From the cell containing the given text, extract its center point as [x, y] coordinate. 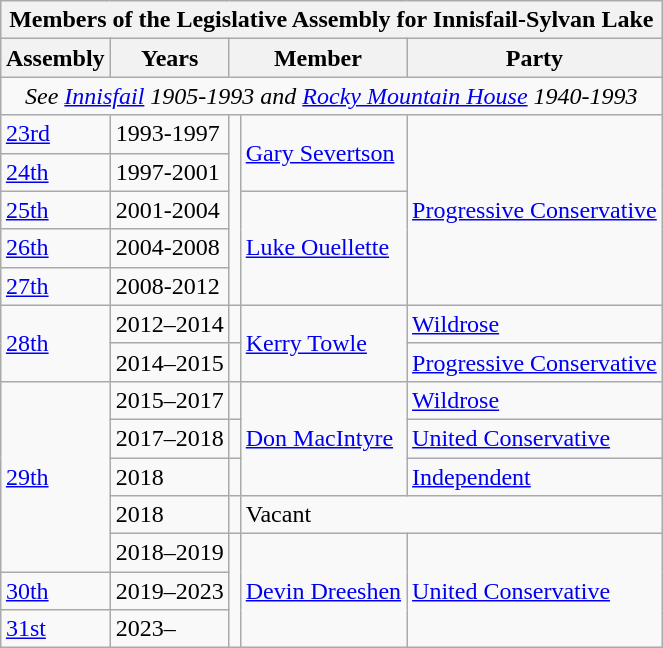
1993-1997 [170, 134]
Members of the Legislative Assembly for Innisfail-Sylvan Lake [331, 20]
30th [55, 591]
Member [318, 58]
Party [535, 58]
2001-2004 [170, 210]
Assembly [55, 58]
2018–2019 [170, 553]
31st [55, 629]
Vacant [451, 515]
Luke Ouellette [323, 248]
Independent [535, 477]
2014–2015 [170, 362]
Don MacIntyre [323, 438]
2019–2023 [170, 591]
2004-2008 [170, 248]
26th [55, 248]
Devin Dreeshen [323, 591]
Gary Severtson [323, 153]
2012–2014 [170, 324]
23rd [55, 134]
29th [55, 476]
Years [170, 58]
2008-2012 [170, 286]
Kerry Towle [323, 343]
2023– [170, 629]
1997-2001 [170, 172]
27th [55, 286]
24th [55, 172]
2015–2017 [170, 400]
28th [55, 343]
25th [55, 210]
2017–2018 [170, 438]
See Innisfail 1905-1993 and Rocky Mountain House 1940-1993 [331, 96]
